Scan for the cell matching the given text and deliver its (X, Y) coordinate at center. 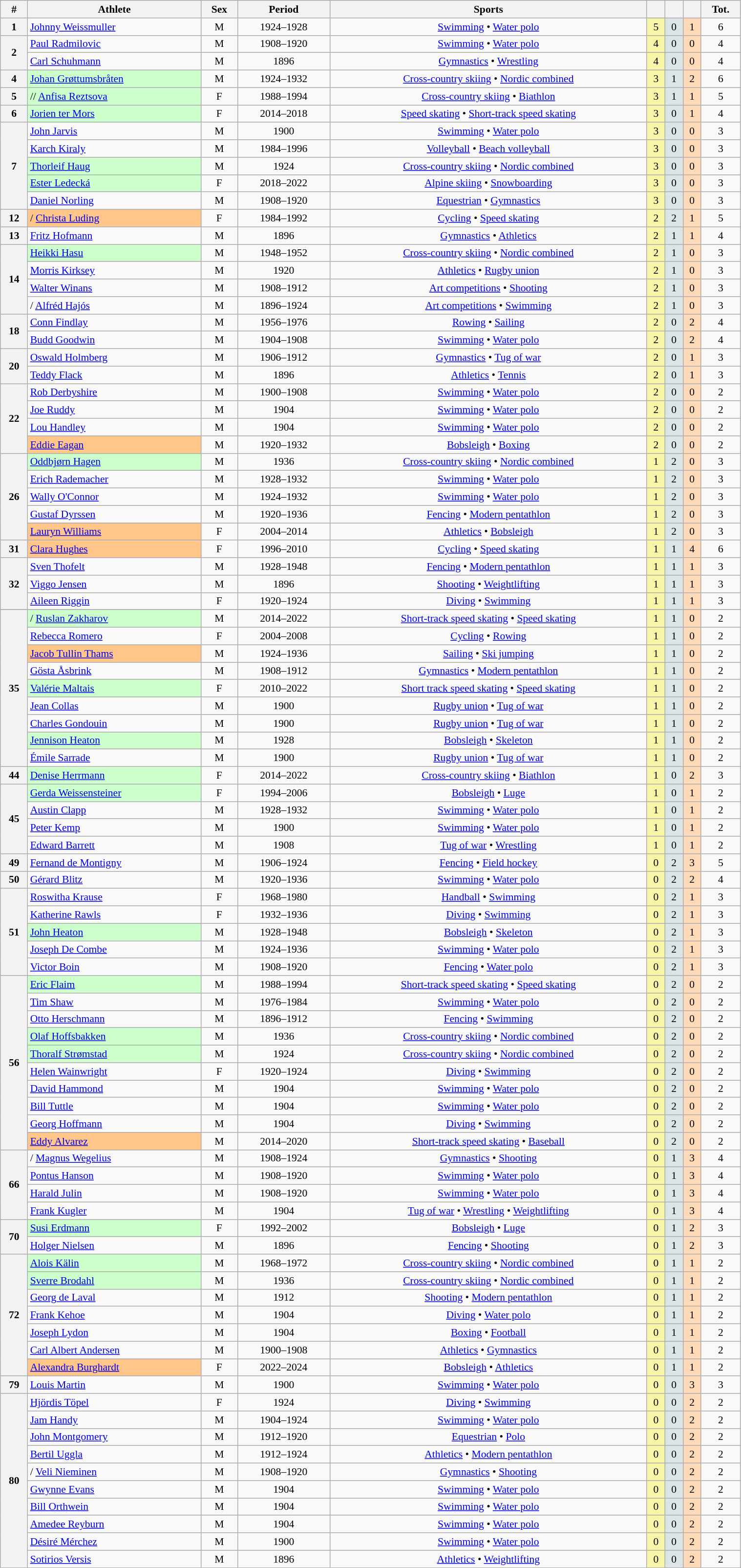
Holger Nielsen (114, 1246)
Bill Orthwein (114, 1507)
/ Alfréd Hajós (114, 305)
Gösta Åsbrink (114, 671)
Volleyball • Beach volleyball (488, 149)
Heikki Hasu (114, 253)
1948–1952 (283, 253)
31 (14, 549)
1906–1912 (283, 358)
Victor Boin (114, 967)
1920–1932 (283, 445)
1924–1928 (283, 27)
Gymnastics • Wrestling (488, 62)
Eddie Eagan (114, 445)
7 (14, 166)
Carl Albert Andersen (114, 1350)
Diving • Water polo (488, 1315)
14 (14, 279)
Viggo Jensen (114, 584)
/ Christa Luding (114, 218)
Morris Kirksey (114, 271)
Cycling • Rowing (488, 636)
Paul Radmilovic (114, 44)
44 (14, 776)
2004–2014 (283, 532)
Charles Gondouin (114, 723)
Wally O'Connor (114, 497)
26 (14, 497)
Tug of war • Wrestling • Weightlifting (488, 1211)
1912–1924 (283, 1455)
Valérie Maltais (114, 689)
Ester Ledecká (114, 183)
Denise Herrmann (114, 776)
13 (14, 236)
35 (14, 688)
Equestrian • Gymnastics (488, 201)
Jorien ter Mors (114, 114)
1992–2002 (283, 1228)
2014–2020 (283, 1141)
Tot. (721, 9)
Johan Grøttumsbråten (114, 79)
2004–2008 (283, 636)
Sailing • Ski jumping (488, 653)
50 (14, 880)
Daniel Norling (114, 201)
Sverre Brodahl (114, 1281)
Frank Kehoe (114, 1315)
Eric Flaim (114, 984)
72 (14, 1315)
Sven Thofelt (114, 566)
1996–2010 (283, 549)
Alois Kälin (114, 1263)
Bill Tuttle (114, 1107)
1984–1992 (283, 218)
Thoralf Strømstad (114, 1054)
Edward Barrett (114, 845)
Gymnastics • Modern pentathlon (488, 671)
Period (283, 9)
70 (14, 1237)
Teddy Flack (114, 375)
Athletics • Modern pentathlon (488, 1455)
Amedee Reyburn (114, 1524)
Handball • Swimming (488, 897)
Austin Clapp (114, 810)
Alexandra Burghardt (114, 1368)
John Jarvis (114, 131)
Georg Hoffmann (114, 1124)
1896–1924 (283, 305)
Fritz Hofmann (114, 236)
1928 (283, 740)
Roswitha Krause (114, 897)
Louis Martin (114, 1385)
Hjördis Töpel (114, 1402)
Fencing • Swimming (488, 1019)
1932–1936 (283, 915)
Jennison Heaton (114, 740)
18 (14, 331)
Eddy Alvarez (114, 1141)
Pontus Hanson (114, 1176)
Athlete (114, 9)
Aileen Riggin (114, 601)
Lauryn Williams (114, 532)
Athletics • Rugby union (488, 271)
45 (14, 819)
Rob Derbyshire (114, 392)
Gustaf Dyrssen (114, 514)
Thorleif Haug (114, 166)
1984–1996 (283, 149)
Gymnastics • Tug of war (488, 358)
20 (14, 367)
Gymnastics • Athletics (488, 236)
Sports (488, 9)
# (14, 9)
Karch Kiraly (114, 149)
Désiré Mérchez (114, 1542)
80 (14, 1481)
Athletics • Tennis (488, 375)
// Anfisa Reztsova (114, 96)
Georg de Laval (114, 1298)
32 (14, 584)
Rowing • Sailing (488, 323)
Katherine Rawls (114, 915)
2014–2018 (283, 114)
Peter Kemp (114, 828)
Speed skating • Short-track speed skating (488, 114)
56 (14, 1063)
2010–2022 (283, 689)
Johnny Weissmuller (114, 27)
Oddbjørn Hagen (114, 462)
Frank Kugler (114, 1211)
Jean Collas (114, 706)
/ Ruslan Zakharov (114, 619)
Helen Wainwright (114, 1071)
1896–1912 (283, 1019)
Gérard Blitz (114, 880)
Art competitions • Shooting (488, 288)
Bobsleigh • Boxing (488, 445)
Fernand de Montigny (114, 863)
1994–2006 (283, 793)
Gwynne Evans (114, 1489)
Olaf Hoffsbakken (114, 1037)
Otto Herschmann (114, 1019)
Rebecca Romero (114, 636)
David Hammond (114, 1089)
Sotirios Versis (114, 1559)
1968–1972 (283, 1263)
Fencing • Field hockey (488, 863)
Shooting • Weightlifting (488, 584)
Tim Shaw (114, 1002)
Joseph De Combe (114, 950)
Clara Hughes (114, 549)
Tug of war • Wrestling (488, 845)
/ Veli Nieminen (114, 1472)
Gerda Weissensteiner (114, 793)
John Heaton (114, 932)
Equestrian • Polo (488, 1437)
Bobsleigh • Athletics (488, 1368)
Conn Findlay (114, 323)
1908 (283, 845)
1976–1984 (283, 1002)
1904–1908 (283, 340)
Jacob Tullin Thams (114, 653)
1920 (283, 271)
2022–2024 (283, 1368)
Athletics • Weightlifting (488, 1559)
1906–1924 (283, 863)
Erich Rademacher (114, 479)
1908–1924 (283, 1158)
/ Magnus Wegelius (114, 1158)
Shooting • Modern pentathlon (488, 1298)
2018–2022 (283, 183)
Walter Winans (114, 288)
Fencing • Shooting (488, 1246)
Fencing • Water polo (488, 967)
Carl Schuhmann (114, 62)
Short-track speed skating • Baseball (488, 1141)
Lou Handley (114, 427)
Budd Goodwin (114, 340)
49 (14, 863)
Alpine skiing • Snowboarding (488, 183)
Susi Erdmann (114, 1228)
Joseph Lydon (114, 1333)
Art competitions • Swimming (488, 305)
Athletics • Gymnastics (488, 1350)
Harald Julin (114, 1194)
1956–1976 (283, 323)
1912–1920 (283, 1437)
Jam Handy (114, 1420)
Bertil Uggla (114, 1455)
Sex (219, 9)
12 (14, 218)
John Montgomery (114, 1437)
1968–1980 (283, 897)
Oswald Holmberg (114, 358)
Joe Ruddy (114, 410)
Boxing • Football (488, 1333)
22 (14, 418)
Émile Sarrade (114, 758)
Short track speed skating • Speed skating (488, 689)
79 (14, 1385)
51 (14, 932)
66 (14, 1184)
1912 (283, 1298)
1904–1924 (283, 1420)
Athletics • Bobsleigh (488, 532)
